Identify which cell holds the provided text, then report its (X, Y) central coordinate. 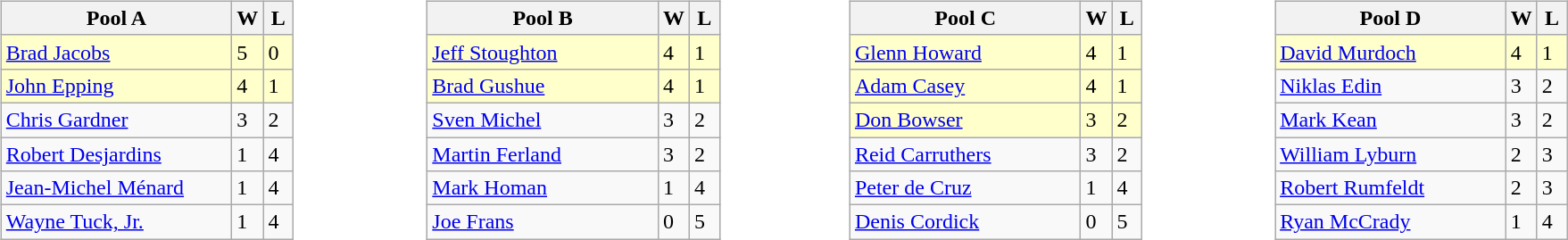
Jean-Michel Ménard (116, 188)
Martin Ferland (543, 154)
Joe Frans (543, 222)
Mark Kean (1390, 120)
Sven Michel (543, 120)
William Lyburn (1390, 154)
Reid Carruthers (966, 154)
Wayne Tuck, Jr. (116, 222)
Don Bowser (966, 120)
Jeff Stoughton (543, 52)
Denis Cordick (966, 222)
Glenn Howard (966, 52)
Peter de Cruz (966, 188)
Pool B (543, 18)
Mark Homan (543, 188)
David Murdoch (1390, 52)
Niklas Edin (1390, 86)
Robert Desjardins (116, 154)
Chris Gardner (116, 120)
Pool D (1390, 18)
Pool A (116, 18)
Adam Casey (966, 86)
Brad Jacobs (116, 52)
John Epping (116, 86)
Pool C (966, 18)
Brad Gushue (543, 86)
Ryan McCrady (1390, 222)
Robert Rumfeldt (1390, 188)
